For the text-containing cell, return its midpoint in (X, Y) coordinate format. 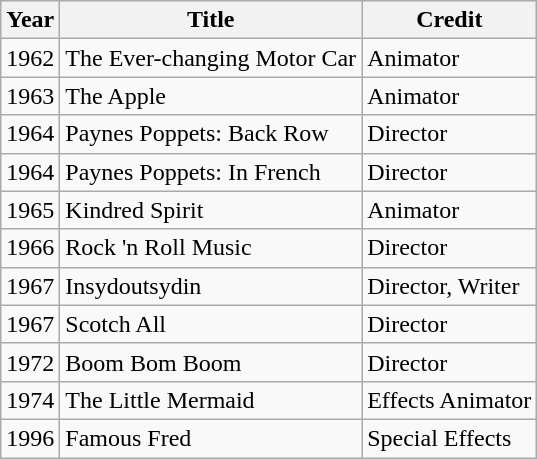
Scotch All (211, 324)
Rock 'n Roll Music (211, 248)
Kindred Spirit (211, 210)
1963 (30, 96)
1962 (30, 58)
1996 (30, 438)
Paynes Poppets: Back Row (211, 134)
Insydoutsydin (211, 286)
The Ever-changing Motor Car (211, 58)
Director, Writer (450, 286)
Famous Fred (211, 438)
The Little Mermaid (211, 400)
1974 (30, 400)
Special Effects (450, 438)
Title (211, 20)
Paynes Poppets: In French (211, 172)
Year (30, 20)
1965 (30, 210)
1972 (30, 362)
Boom Bom Boom (211, 362)
The Apple (211, 96)
1966 (30, 248)
Credit (450, 20)
Effects Animator (450, 400)
